Capture the cell that displays the provided text and extract its (x, y) central coordinate. 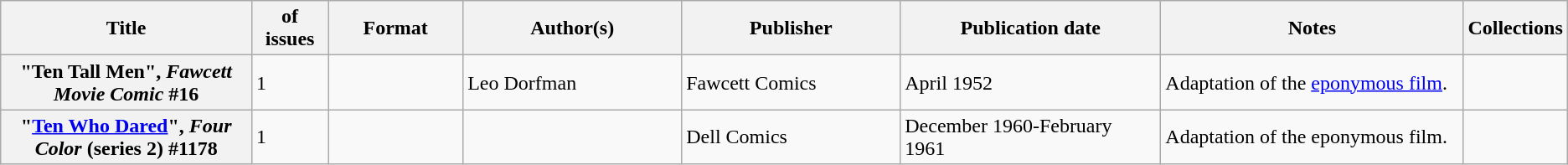
Collections (1515, 28)
Title (126, 28)
"Ten Tall Men", Fawcett Movie Comic #16 (126, 82)
of issues (290, 28)
"Ten Who Dared", Four Color (series 2) #1178 (126, 137)
Publisher (791, 28)
Dell Comics (791, 137)
Publication date (1030, 28)
December 1960-February 1961 (1030, 137)
Format (395, 28)
Notes (1312, 28)
Author(s) (573, 28)
April 1952 (1030, 82)
Fawcett Comics (791, 82)
Leo Dorfman (573, 82)
